Find where the given text appears and provide that cell's center as (X, Y) coordinate. 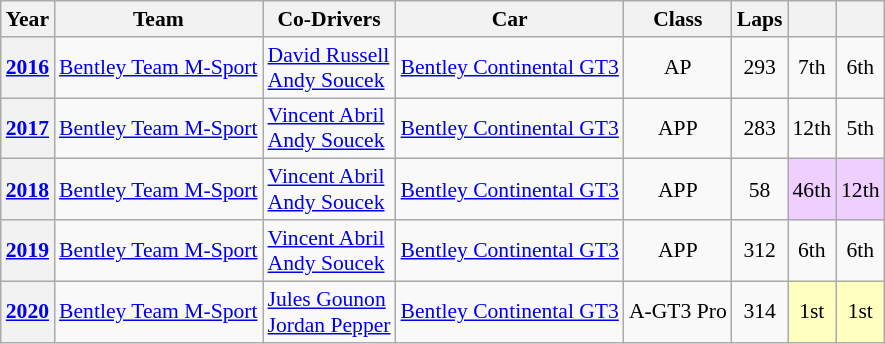
2018 (28, 190)
283 (760, 128)
7th (812, 68)
Co-Drivers (330, 19)
AP (678, 68)
5th (860, 128)
Car (510, 19)
A-GT3 Pro (678, 312)
2017 (28, 128)
Laps (760, 19)
293 (760, 68)
58 (760, 190)
Class (678, 19)
Team (158, 19)
Year (28, 19)
Jules Gounon Jordan Pepper (330, 312)
46th (812, 190)
2020 (28, 312)
2016 (28, 68)
2019 (28, 250)
312 (760, 250)
David Russell Andy Soucek (330, 68)
314 (760, 312)
